Extract the (x, y) coordinate from the center of the cell holding the provided text.  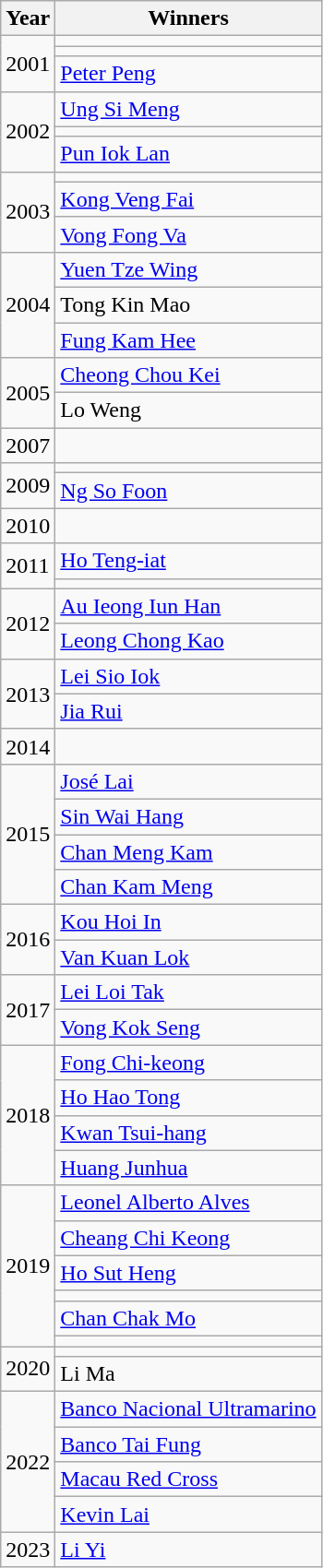
Ng So Foon (188, 491)
2007 (28, 445)
Leonel Alberto Alves (188, 1203)
Huang Junhua (188, 1168)
Kou Hoi In (188, 922)
Van Kuan Lok (188, 957)
Fung Kam Hee (188, 340)
2005 (28, 393)
Year (28, 18)
2003 (28, 212)
Vong Kok Seng (188, 1028)
Peter Peng (188, 74)
2009 (28, 485)
2023 (28, 1550)
Ho Teng-iat (188, 561)
Sin Wai Hang (188, 816)
2014 (28, 746)
2020 (28, 1369)
Cheang Chi Keong (188, 1238)
José Lai (188, 781)
2011 (28, 566)
Ung Si Meng (188, 109)
Yuen Tze Wing (188, 269)
Pun Iok Lan (188, 154)
2017 (28, 1010)
Banco Tai Fung (188, 1444)
Lei Sio Iok (188, 676)
Kwan Tsui-hang (188, 1133)
Chan Meng Kam (188, 851)
Li Yi (188, 1550)
2004 (28, 304)
2018 (28, 1115)
Kong Veng Fai (188, 199)
Li Ma (188, 1374)
2001 (28, 64)
2012 (28, 624)
2016 (28, 940)
Ho Hao Tong (188, 1098)
Macau Red Cross (188, 1479)
Winners (188, 18)
Lo Weng (188, 410)
2022 (28, 1462)
Cheong Chou Kei (188, 375)
Chan Kam Meng (188, 887)
Tong Kin Mao (188, 304)
2015 (28, 834)
Ho Sut Heng (188, 1273)
2019 (28, 1265)
2002 (28, 131)
Vong Fong Va (188, 234)
2010 (28, 526)
Lei Loi Tak (188, 992)
Fong Chi-keong (188, 1063)
Banco Nacional Ultramarino (188, 1409)
Chan Chak Mo (188, 1318)
Jia Rui (188, 711)
2013 (28, 694)
Au Ieong Iun Han (188, 606)
Leong Chong Kao (188, 641)
Kevin Lai (188, 1515)
